Identify which cell holds the provided text, then report its (x, y) central coordinate. 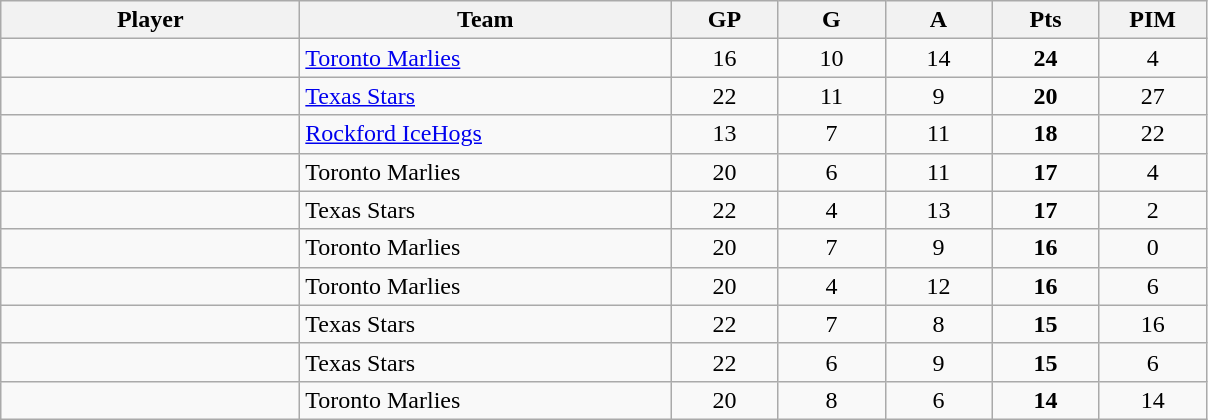
Player (150, 20)
0 (1152, 248)
12 (938, 286)
27 (1152, 96)
PIM (1152, 20)
GP (724, 20)
A (938, 20)
18 (1046, 134)
G (832, 20)
Rockford IceHogs (486, 134)
Team (486, 20)
24 (1046, 58)
Pts (1046, 20)
2 (1152, 210)
10 (832, 58)
